Locate the cell with the specified text and output its (x, y) center coordinate. 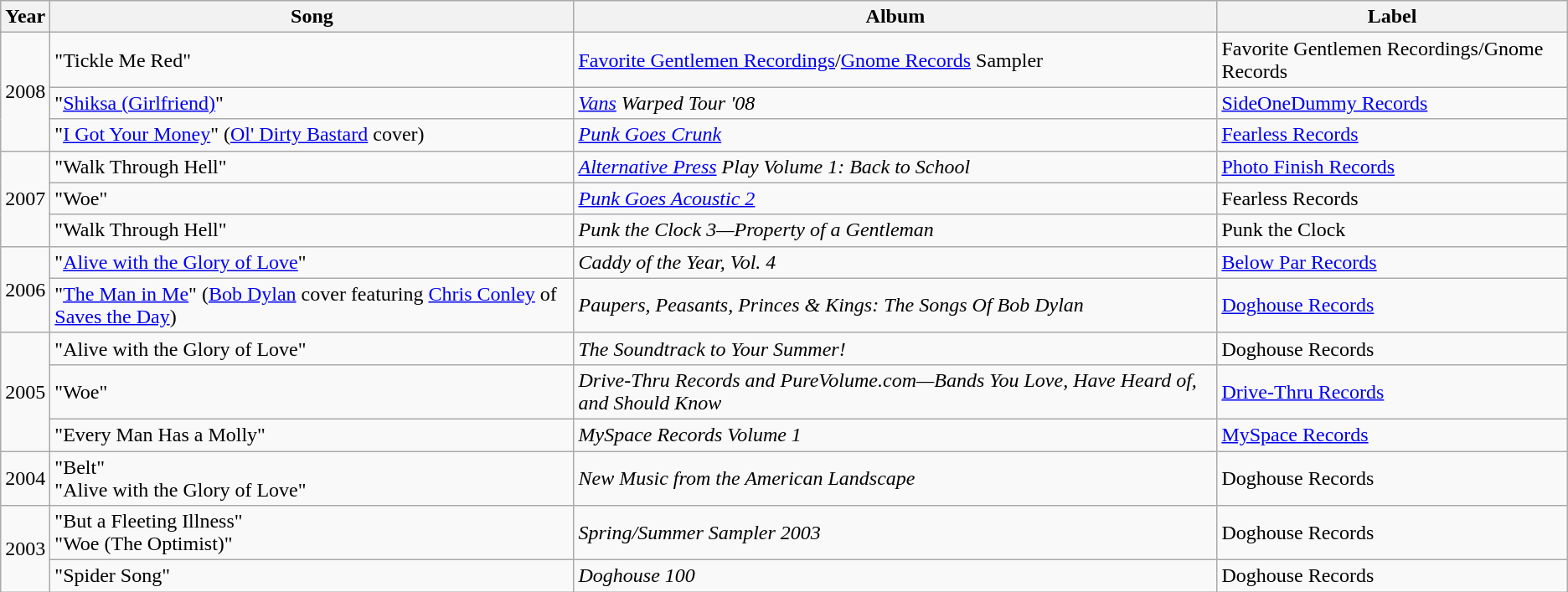
2007 (25, 198)
"Spider Song" (312, 576)
Doghouse 100 (895, 576)
2003 (25, 549)
Punk the Clock 3—Property of a Gentleman (895, 230)
Photo Finish Records (1392, 167)
Favorite Gentlemen Recordings/Gnome Records Sampler (895, 60)
MySpace Records (1392, 435)
Year (25, 17)
MySpace Records Volume 1 (895, 435)
Vans Warped Tour '08 (895, 103)
The Soundtrack to Your Summer! (895, 348)
2004 (25, 477)
Punk Goes Acoustic 2 (895, 198)
Spring/Summer Sampler 2003 (895, 533)
2006 (25, 290)
New Music from the American Landscape (895, 477)
Alternative Press Play Volume 1: Back to School (895, 167)
"I Got Your Money" (Ol' Dirty Bastard cover) (312, 135)
Favorite Gentlemen Recordings/Gnome Records (1392, 60)
Drive-Thru Records and PureVolume.com—Bands You Love, Have Heard of, and Should Know (895, 392)
"Tickle Me Red" (312, 60)
Punk the Clock (1392, 230)
"Every Man Has a Molly" (312, 435)
Punk Goes Crunk (895, 135)
"Belt""Alive with the Glory of Love" (312, 477)
2005 (25, 392)
Album (895, 17)
"Shiksa (Girlfriend)" (312, 103)
Below Par Records (1392, 262)
Label (1392, 17)
"The Man in Me" (Bob Dylan cover featuring Chris Conley of Saves the Day) (312, 305)
SideOneDummy Records (1392, 103)
Paupers, Peasants, Princes & Kings: The Songs Of Bob Dylan (895, 305)
2008 (25, 92)
Drive-Thru Records (1392, 392)
Caddy of the Year, Vol. 4 (895, 262)
Song (312, 17)
"But a Fleeting Illness""Woe (The Optimist)" (312, 533)
